Extract the [X, Y] coordinate from the center of the cell holding the provided text.  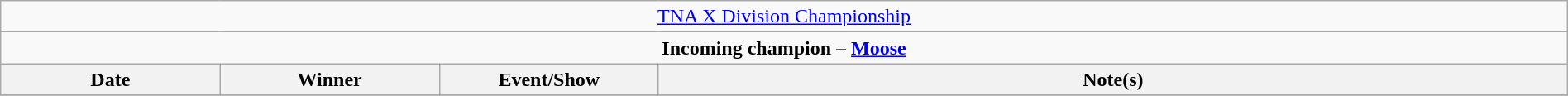
TNA X Division Championship [784, 17]
Winner [329, 79]
Note(s) [1113, 79]
Date [111, 79]
Incoming champion – Moose [784, 48]
Event/Show [549, 79]
